Determine the [X, Y] coordinate at the center of the cell enclosing the given text.  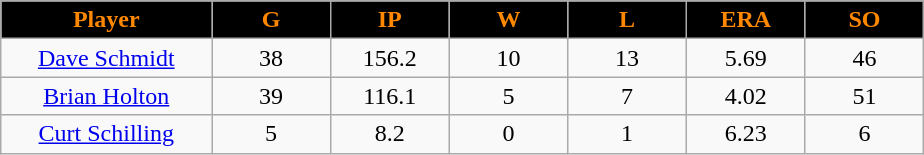
7 [628, 96]
W [508, 20]
39 [272, 96]
156.2 [390, 58]
6 [864, 134]
46 [864, 58]
116.1 [390, 96]
ERA [746, 20]
38 [272, 58]
Brian Holton [106, 96]
SO [864, 20]
1 [628, 134]
13 [628, 58]
G [272, 20]
8.2 [390, 134]
4.02 [746, 96]
IP [390, 20]
6.23 [746, 134]
10 [508, 58]
5.69 [746, 58]
L [628, 20]
51 [864, 96]
0 [508, 134]
Dave Schmidt [106, 58]
Curt Schilling [106, 134]
Player [106, 20]
